Locate the cell with the specified text and output its (X, Y) center coordinate. 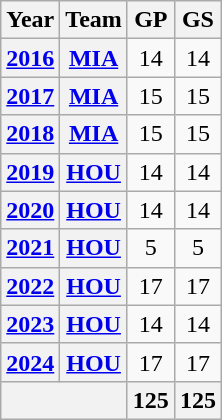
2018 (30, 134)
2022 (30, 286)
2016 (30, 58)
GS (198, 20)
2017 (30, 96)
2023 (30, 324)
2024 (30, 362)
Team (94, 20)
GP (150, 20)
2020 (30, 210)
2019 (30, 172)
Year (30, 20)
2021 (30, 248)
